Determine the (X, Y) coordinate at the center of the cell enclosing the given text.  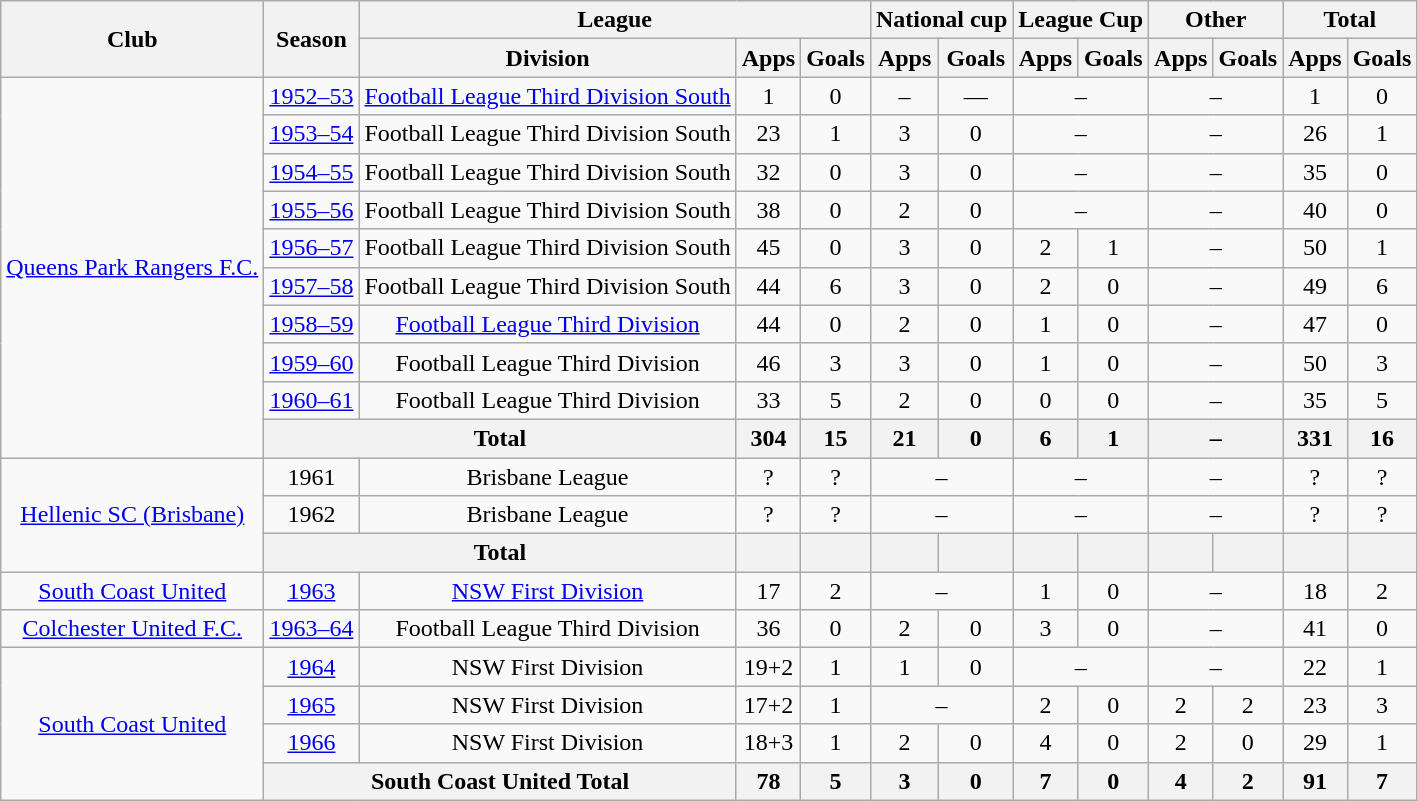
33 (768, 400)
47 (1315, 324)
36 (768, 629)
304 (768, 438)
1959–60 (312, 362)
Queens Park Rangers F.C. (132, 268)
1958–59 (312, 324)
32 (768, 172)
78 (768, 781)
21 (904, 438)
Season (312, 39)
26 (1315, 134)
46 (768, 362)
331 (1315, 438)
18 (1315, 591)
49 (1315, 286)
League (614, 20)
1956–57 (312, 248)
Division (548, 58)
91 (1315, 781)
1952–53 (312, 96)
Colchester United F.C. (132, 629)
1960–61 (312, 400)
— (976, 96)
1953–54 (312, 134)
16 (1382, 438)
18+3 (768, 743)
Other (1216, 20)
1961 (312, 477)
38 (768, 210)
1957–58 (312, 286)
1966 (312, 743)
Club (132, 39)
41 (1315, 629)
National cup (941, 20)
17 (768, 591)
League Cup (1081, 20)
40 (1315, 210)
Hellenic SC (Brisbane) (132, 515)
17+2 (768, 705)
1965 (312, 705)
1963–64 (312, 629)
South Coast United Total (500, 781)
1954–55 (312, 172)
1955–56 (312, 210)
1962 (312, 515)
45 (768, 248)
22 (1315, 667)
1963 (312, 591)
1964 (312, 667)
19+2 (768, 667)
29 (1315, 743)
15 (836, 438)
